Provide the [X, Y] coordinate of the cell's center where the given text is located.  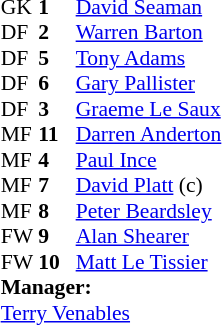
Alan Shearer [149, 237]
Tony Adams [149, 58]
Graeme Le Saux [149, 109]
Darren Anderton [149, 135]
Gary Pallister [149, 83]
2 [57, 33]
3 [57, 109]
10 [57, 262]
Warren Barton [149, 33]
Manager: [112, 287]
David Platt (c) [149, 185]
Peter Beardsley [149, 211]
5 [57, 58]
8 [57, 211]
6 [57, 83]
11 [57, 135]
4 [57, 160]
9 [57, 237]
Paul Ince [149, 160]
7 [57, 185]
Matt Le Tissier [149, 262]
